Detect which cell encompasses the target text, then output its [x, y] center coordinate. 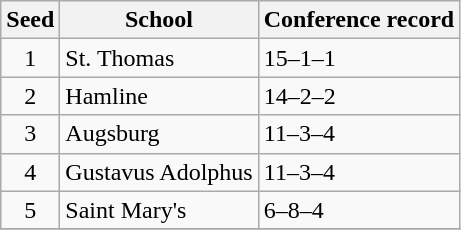
Seed [30, 20]
Gustavus Adolphus [159, 172]
1 [30, 58]
Augsburg [159, 134]
St. Thomas [159, 58]
2 [30, 96]
Hamline [159, 96]
6–8–4 [358, 210]
Saint Mary's [159, 210]
5 [30, 210]
4 [30, 172]
15–1–1 [358, 58]
14–2–2 [358, 96]
Conference record [358, 20]
3 [30, 134]
School [159, 20]
